Determine the [X, Y] coordinate at the center of the cell enclosing the given text.  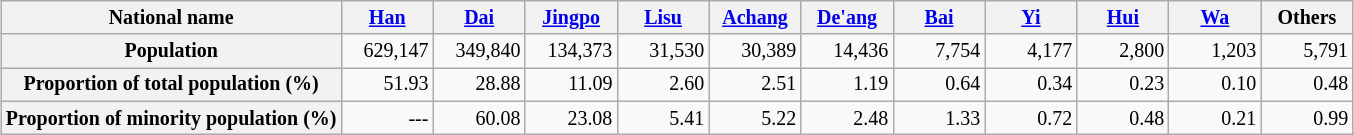
31,530 [663, 52]
2.48 [847, 118]
1.33 [939, 118]
2.60 [663, 84]
2.51 [755, 84]
0.64 [939, 84]
Lisu [663, 18]
1.19 [847, 84]
Han [387, 18]
51.93 [387, 84]
0.10 [1215, 84]
11.09 [571, 84]
Population [171, 52]
Bai [939, 18]
629,147 [387, 52]
--- [387, 118]
4,177 [1031, 52]
5.22 [755, 118]
0.72 [1031, 118]
Proportion of total population (%) [171, 84]
0.23 [1123, 84]
Yi [1031, 18]
7,754 [939, 52]
60.08 [479, 118]
30,389 [755, 52]
2,800 [1123, 52]
Hui [1123, 18]
1,203 [1215, 52]
0.99 [1307, 118]
0.21 [1215, 118]
Dai [479, 18]
Jingpo [571, 18]
134,373 [571, 52]
Others [1307, 18]
Wa [1215, 18]
National name [171, 18]
5.41 [663, 118]
Achang [755, 18]
349,840 [479, 52]
De'ang [847, 18]
0.34 [1031, 84]
5,791 [1307, 52]
23.08 [571, 118]
Proportion of minority population (%) [171, 118]
14,436 [847, 52]
28.88 [479, 84]
